Pinpoint the cell where the given text exists, returning its (X, Y) midpoint coordinate. 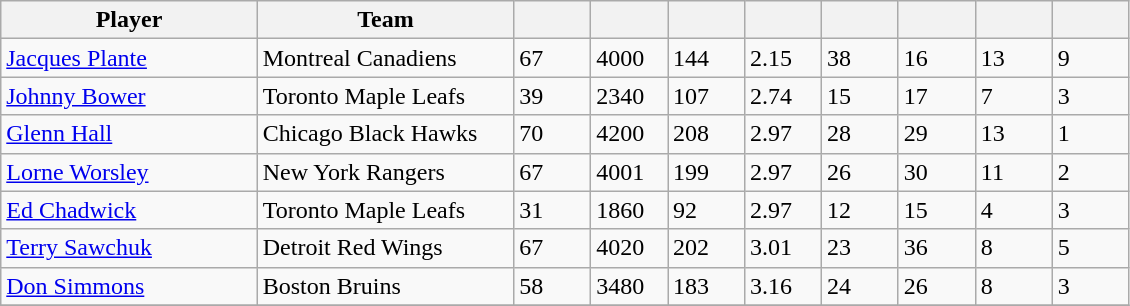
36 (936, 248)
31 (552, 210)
23 (860, 248)
202 (706, 248)
11 (1014, 172)
2340 (630, 96)
107 (706, 96)
208 (706, 134)
39 (552, 96)
70 (552, 134)
92 (706, 210)
Montreal Canadiens (385, 58)
3.16 (782, 286)
24 (860, 286)
29 (936, 134)
7 (1014, 96)
1 (1090, 134)
17 (936, 96)
2 (1090, 172)
Don Simmons (129, 286)
Boston Bruins (385, 286)
4001 (630, 172)
4200 (630, 134)
Terry Sawchuk (129, 248)
Team (385, 20)
28 (860, 134)
199 (706, 172)
Chicago Black Hawks (385, 134)
4000 (630, 58)
4 (1014, 210)
Jacques Plante (129, 58)
Player (129, 20)
58 (552, 286)
3480 (630, 286)
2.15 (782, 58)
3.01 (782, 248)
New York Rangers (385, 172)
38 (860, 58)
5 (1090, 248)
183 (706, 286)
Detroit Red Wings (385, 248)
9 (1090, 58)
144 (706, 58)
Johnny Bower (129, 96)
Glenn Hall (129, 134)
30 (936, 172)
12 (860, 210)
Ed Chadwick (129, 210)
1860 (630, 210)
Lorne Worsley (129, 172)
16 (936, 58)
2.74 (782, 96)
4020 (630, 248)
